Find where the given text appears and provide that cell's center as [x, y] coordinate. 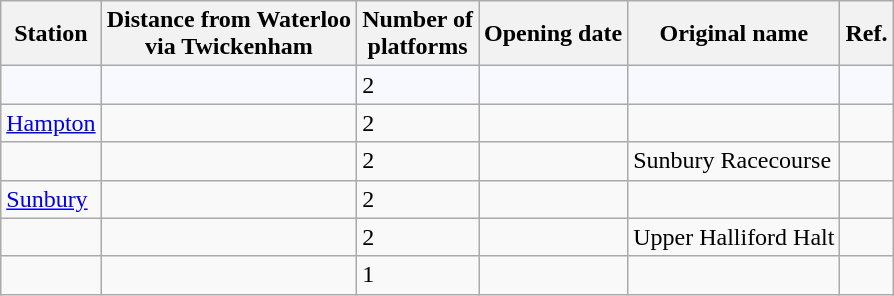
Sunbury [51, 199]
Number of platforms [418, 34]
Upper Halliford Halt [734, 237]
Original name [734, 34]
Distance from Waterloo via Twickenham [228, 34]
Hampton [51, 123]
Opening date [554, 34]
1 [418, 275]
Ref. [866, 34]
Station [51, 34]
Sunbury Racecourse [734, 161]
